From the cell containing the given text, extract its center point as (x, y) coordinate. 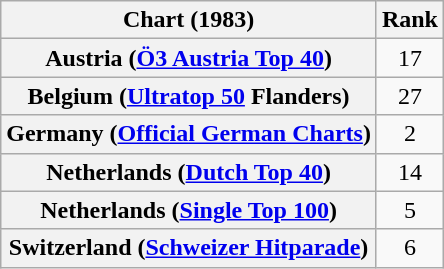
Austria (Ö3 Austria Top 40) (189, 58)
Switzerland (Schweizer Hitparade) (189, 248)
5 (410, 210)
Netherlands (Dutch Top 40) (189, 172)
Chart (1983) (189, 20)
Germany (Official German Charts) (189, 134)
Rank (410, 20)
6 (410, 248)
Belgium (Ultratop 50 Flanders) (189, 96)
27 (410, 96)
Netherlands (Single Top 100) (189, 210)
2 (410, 134)
14 (410, 172)
17 (410, 58)
